Search for the cell housing the specified text and yield its [X, Y] center coordinate. 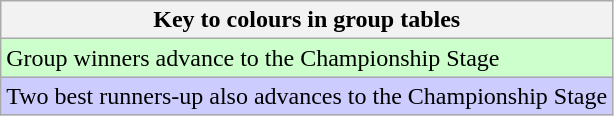
Key to colours in group tables [307, 20]
Group winners advance to the Championship Stage [307, 58]
Two best runners-up also advances to the Championship Stage [307, 96]
